Identify which cell holds the provided text, then report its [X, Y] central coordinate. 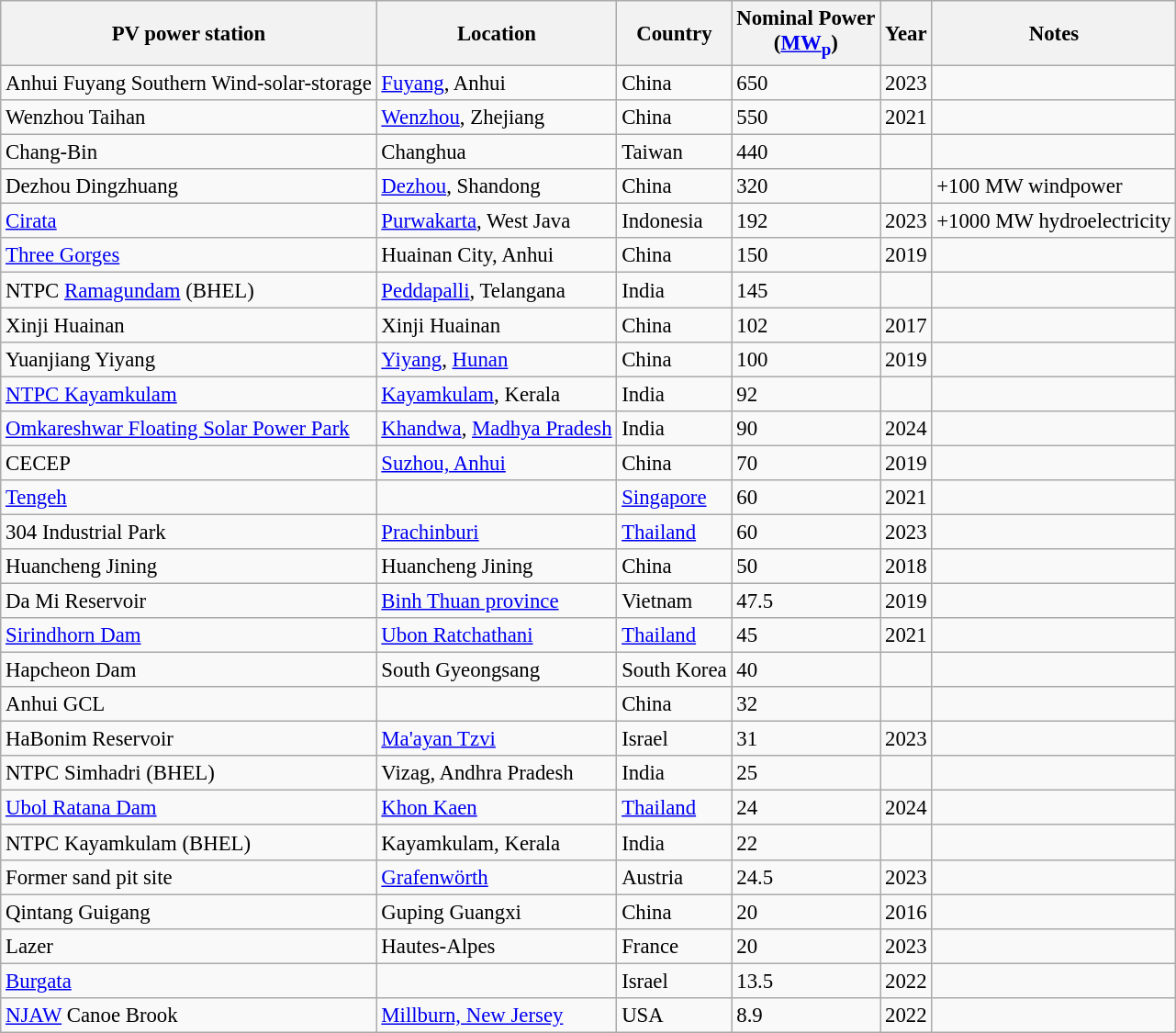
+1000 MW hydroelectricity [1054, 221]
145 [806, 290]
25 [806, 773]
France [674, 946]
8.9 [806, 1016]
Dezhou Dingzhuang [189, 186]
Notes [1054, 33]
Sirindhorn Dam [189, 635]
50 [806, 567]
Cirata [189, 221]
Ubol Ratana Dam [189, 808]
Vietnam [674, 601]
USA [674, 1016]
Singapore [674, 498]
2016 [906, 912]
Hautes-Alpes [497, 946]
Peddapalli, Telangana [497, 290]
Qintang Guigang [189, 912]
Yiyang, Hunan [497, 359]
40 [806, 670]
Khandwa, Madhya Pradesh [497, 429]
24.5 [806, 877]
Ubon Ratchathani [497, 635]
CECEP [189, 463]
102 [806, 325]
45 [806, 635]
Vizag, Andhra Pradesh [497, 773]
304 Industrial Park [189, 532]
100 [806, 359]
Burgata [189, 981]
Yuanjiang Yiyang [189, 359]
PV power station [189, 33]
Anhui Fuyang Southern Wind-solar-storage [189, 84]
Three Gorges [189, 256]
90 [806, 429]
Tengeh [189, 498]
Hapcheon Dam [189, 670]
Taiwan [674, 152]
13.5 [806, 981]
150 [806, 256]
Austria [674, 877]
NTPC Simhadri (BHEL) [189, 773]
2017 [906, 325]
Guping Guangxi [497, 912]
47.5 [806, 601]
Khon Kaen [497, 808]
NTPC Kayamkulam (BHEL) [189, 843]
Country [674, 33]
2018 [906, 567]
NTPC Kayamkulam [189, 394]
Year [906, 33]
70 [806, 463]
440 [806, 152]
Omkareshwar Floating Solar Power Park [189, 429]
Former sand pit site [189, 877]
Suzhou, Anhui [497, 463]
+100 MW windpower [1054, 186]
Purwakarta, West Java [497, 221]
650 [806, 84]
Dezhou, Shandong [497, 186]
Indonesia [674, 221]
Prachinburi [497, 532]
Millburn, New Jersey [497, 1016]
Grafenwörth [497, 877]
South Korea [674, 670]
Lazer [189, 946]
192 [806, 221]
550 [806, 118]
320 [806, 186]
Chang-Bin [189, 152]
Wenzhou, Zhejiang [497, 118]
Changhua [497, 152]
HaBonim Reservoir [189, 739]
Huainan City, Anhui [497, 256]
Location [497, 33]
32 [806, 704]
South Gyeongsang [497, 670]
Fuyang, Anhui [497, 84]
NTPC Ramagundam (BHEL) [189, 290]
Anhui GCL [189, 704]
92 [806, 394]
Nominal Power(MWp) [806, 33]
31 [806, 739]
Binh Thuan province [497, 601]
NJAW Canoe Brook [189, 1016]
Da Mi Reservoir [189, 601]
Wenzhou Taihan [189, 118]
22 [806, 843]
24 [806, 808]
Ma'ayan Tzvi [497, 739]
